Identify which cell holds the provided text, then report its (X, Y) central coordinate. 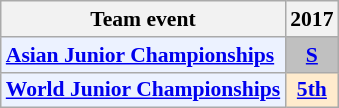
2017 (312, 19)
Asian Junior Championships (143, 55)
Team event (143, 19)
S (312, 55)
World Junior Championships (143, 90)
5th (312, 90)
